Find where the given text appears and provide that cell's center as (X, Y) coordinate. 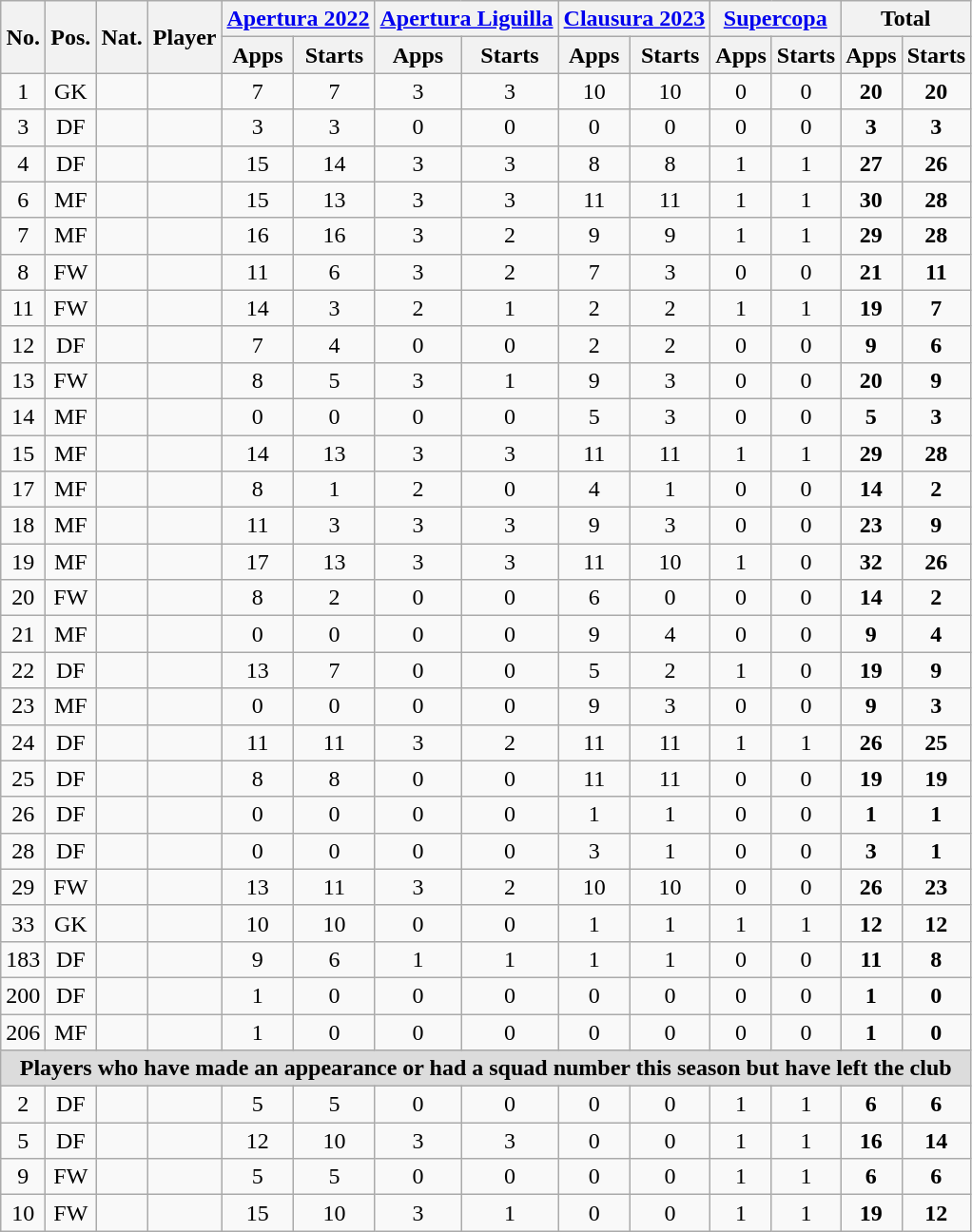
206 (23, 1031)
Supercopa (776, 19)
33 (23, 923)
Pos. (70, 37)
22 (23, 670)
Clausura 2023 (634, 19)
18 (23, 526)
183 (23, 959)
Nat. (122, 37)
Apertura Liguilla (466, 19)
No. (23, 37)
24 (23, 742)
Players who have made an appearance or had a squad number this season but have left the club (486, 1068)
32 (871, 562)
30 (871, 200)
Apertura 2022 (299, 19)
27 (871, 164)
Total (905, 19)
Player (185, 37)
200 (23, 995)
